Capture the cell that displays the provided text and extract its [x, y] central coordinate. 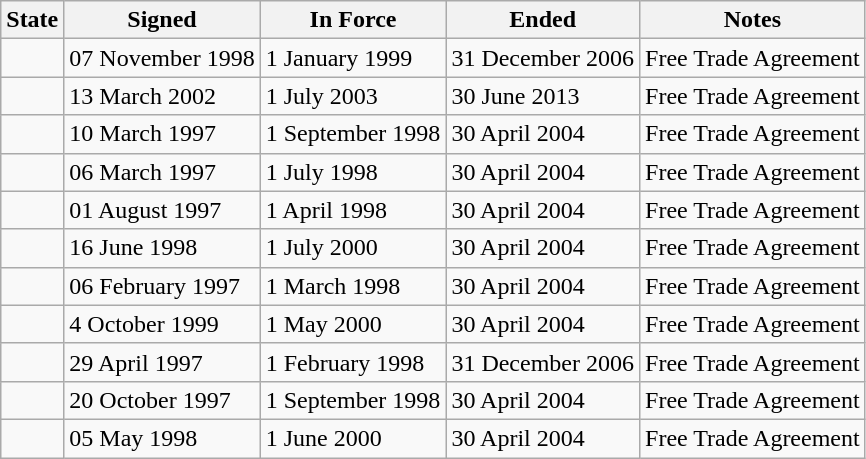
In Force [353, 20]
Notes [753, 20]
1 February 1998 [353, 362]
13 March 2002 [162, 96]
20 October 1997 [162, 400]
06 February 1997 [162, 286]
01 August 1997 [162, 210]
1 July 1998 [353, 172]
06 March 1997 [162, 172]
30 June 2013 [543, 96]
4 October 1999 [162, 324]
10 March 1997 [162, 134]
1 July 2003 [353, 96]
1 March 1998 [353, 286]
1 January 1999 [353, 58]
Ended [543, 20]
07 November 1998 [162, 58]
16 June 1998 [162, 248]
1 April 1998 [353, 210]
1 June 2000 [353, 438]
State [32, 20]
29 April 1997 [162, 362]
Signed [162, 20]
05 May 1998 [162, 438]
1 July 2000 [353, 248]
1 May 2000 [353, 324]
